Extract the (x, y) coordinate from the center of the cell holding the provided text.  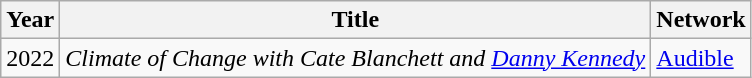
Audible (701, 58)
Year (30, 20)
2022 (30, 58)
Title (356, 20)
Network (701, 20)
Climate of Change with Cate Blanchett and Danny Kennedy (356, 58)
